Extract the [X, Y] coordinate from the center of the cell holding the provided text.  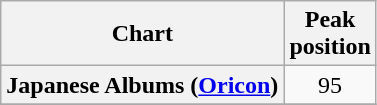
Chart [142, 34]
95 [330, 85]
Peakposition [330, 34]
Japanese Albums (Oricon) [142, 85]
